Provide the [X, Y] coordinate of the cell's center where the given text is located.  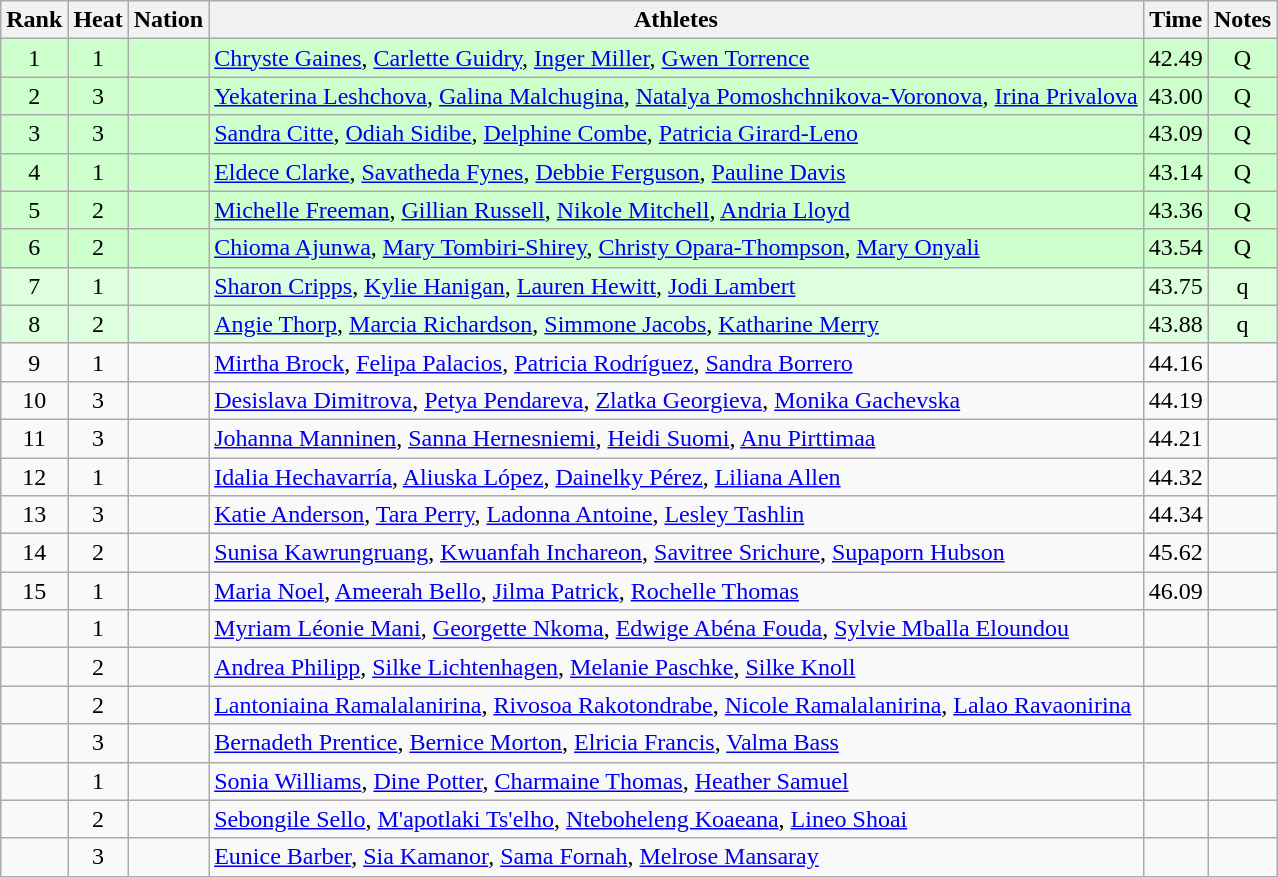
10 [34, 400]
Time [1176, 20]
6 [34, 248]
Angie Thorp, Marcia Richardson, Simmone Jacobs, Katharine Merry [676, 324]
Eldece Clarke, Savatheda Fynes, Debbie Ferguson, Pauline Davis [676, 172]
Sonia Williams, Dine Potter, Charmaine Thomas, Heather Samuel [676, 781]
Notes [1242, 20]
43.14 [1176, 172]
Sunisa Kawrungruang, Kwuanfah Inchareon, Savitree Srichure, Supaporn Hubson [676, 553]
Athletes [676, 20]
43.09 [1176, 134]
43.88 [1176, 324]
Bernadeth Prentice, Bernice Morton, Elricia Francis, Valma Bass [676, 743]
43.36 [1176, 210]
Sandra Citte, Odiah Sidibe, Delphine Combe, Patricia Girard-Leno [676, 134]
Katie Anderson, Tara Perry, Ladonna Antoine, Lesley Tashlin [676, 515]
Johanna Manninen, Sanna Hernesniemi, Heidi Suomi, Anu Pirttimaa [676, 438]
Lantoniaina Ramalalanirina, Rivosoa Rakotondrabe, Nicole Ramalalanirina, Lalao Ravaonirina [676, 705]
11 [34, 438]
44.34 [1176, 515]
Mirtha Brock, Felipa Palacios, Patricia Rodríguez, Sandra Borrero [676, 362]
43.00 [1176, 96]
45.62 [1176, 553]
43.75 [1176, 286]
8 [34, 324]
Yekaterina Leshchova, Galina Malchugina, Natalya Pomoshchnikova-Voronova, Irina Privalova [676, 96]
14 [34, 553]
43.54 [1176, 248]
Myriam Léonie Mani, Georgette Nkoma, Edwige Abéna Fouda, Sylvie Mballa Eloundou [676, 629]
Chioma Ajunwa, Mary Tombiri-Shirey, Christy Opara-Thompson, Mary Onyali [676, 248]
Rank [34, 20]
44.16 [1176, 362]
Sebongile Sello, M'apotlaki Ts'elho, Nteboheleng Koaeana, Lineo Shoai [676, 819]
Heat [98, 20]
Maria Noel, Ameerah Bello, Jilma Patrick, Rochelle Thomas [676, 591]
Chryste Gaines, Carlette Guidry, Inger Miller, Gwen Torrence [676, 58]
4 [34, 172]
Desislava Dimitrova, Petya Pendareva, Zlatka Georgieva, Monika Gachevska [676, 400]
15 [34, 591]
13 [34, 515]
Idalia Hechavarría, Aliuska López, Dainelky Pérez, Liliana Allen [676, 477]
44.19 [1176, 400]
Andrea Philipp, Silke Lichtenhagen, Melanie Paschke, Silke Knoll [676, 667]
42.49 [1176, 58]
12 [34, 477]
7 [34, 286]
Michelle Freeman, Gillian Russell, Nikole Mitchell, Andria Lloyd [676, 210]
Eunice Barber, Sia Kamanor, Sama Fornah, Melrose Mansaray [676, 857]
Nation [168, 20]
Sharon Cripps, Kylie Hanigan, Lauren Hewitt, Jodi Lambert [676, 286]
46.09 [1176, 591]
5 [34, 210]
9 [34, 362]
44.32 [1176, 477]
44.21 [1176, 438]
